Pinpoint the cell where the given text exists, returning its [X, Y] midpoint coordinate. 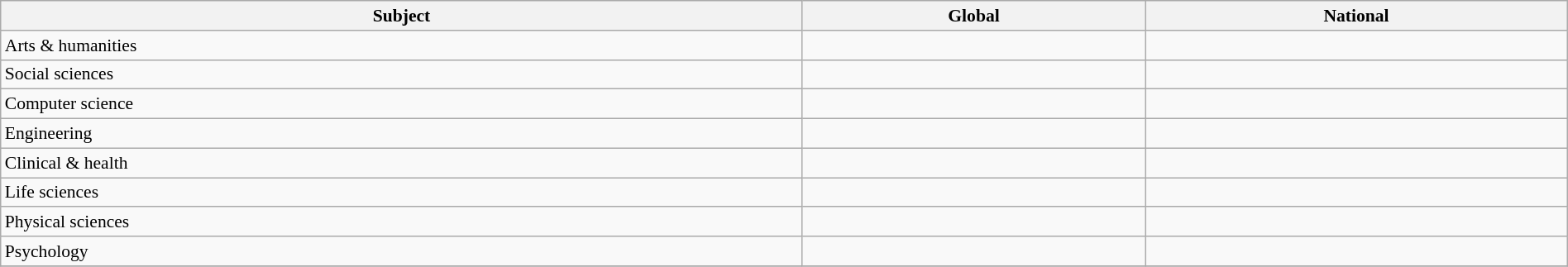
Engineering [402, 134]
Clinical & health [402, 163]
Computer science [402, 104]
Life sciences [402, 193]
National [1356, 16]
Subject [402, 16]
Global [973, 16]
Arts & humanities [402, 45]
Social sciences [402, 74]
Physical sciences [402, 222]
Psychology [402, 251]
